Find where the given text appears and provide that cell's center as (X, Y) coordinate. 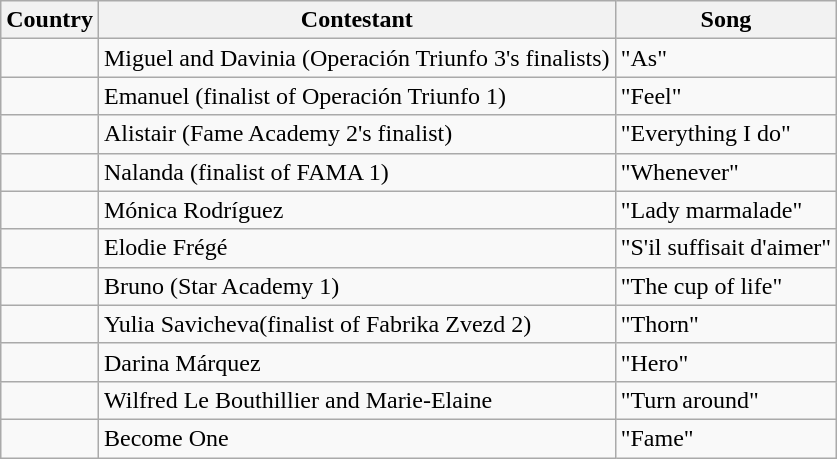
"As" (726, 58)
"Everything I do" (726, 134)
"Whenever" (726, 172)
Bruno (Star Academy 1) (356, 286)
"The cup of life" (726, 286)
Alistair (Fame Academy 2's finalist) (356, 134)
Become One (356, 438)
Emanuel (finalist of Operación Triunfo 1) (356, 96)
Miguel and Davinia (Operación Triunfo 3's finalists) (356, 58)
Nalanda (finalist of FAMA 1) (356, 172)
"Hero" (726, 362)
"Turn around" (726, 400)
"Lady marmalade" (726, 210)
"Fame" (726, 438)
Country (50, 20)
Wilfred Le Bouthillier and Marie-Elaine (356, 400)
Contestant (356, 20)
"Feel" (726, 96)
"S'il suffisait d'aimer" (726, 248)
Darina Márquez (356, 362)
Yulia Savicheva(finalist of Fabrika Zvezd 2) (356, 324)
Song (726, 20)
Mónica Rodríguez (356, 210)
Elodie Frégé (356, 248)
"Thorn" (726, 324)
